For the text-containing cell, return its midpoint in [X, Y] coordinate format. 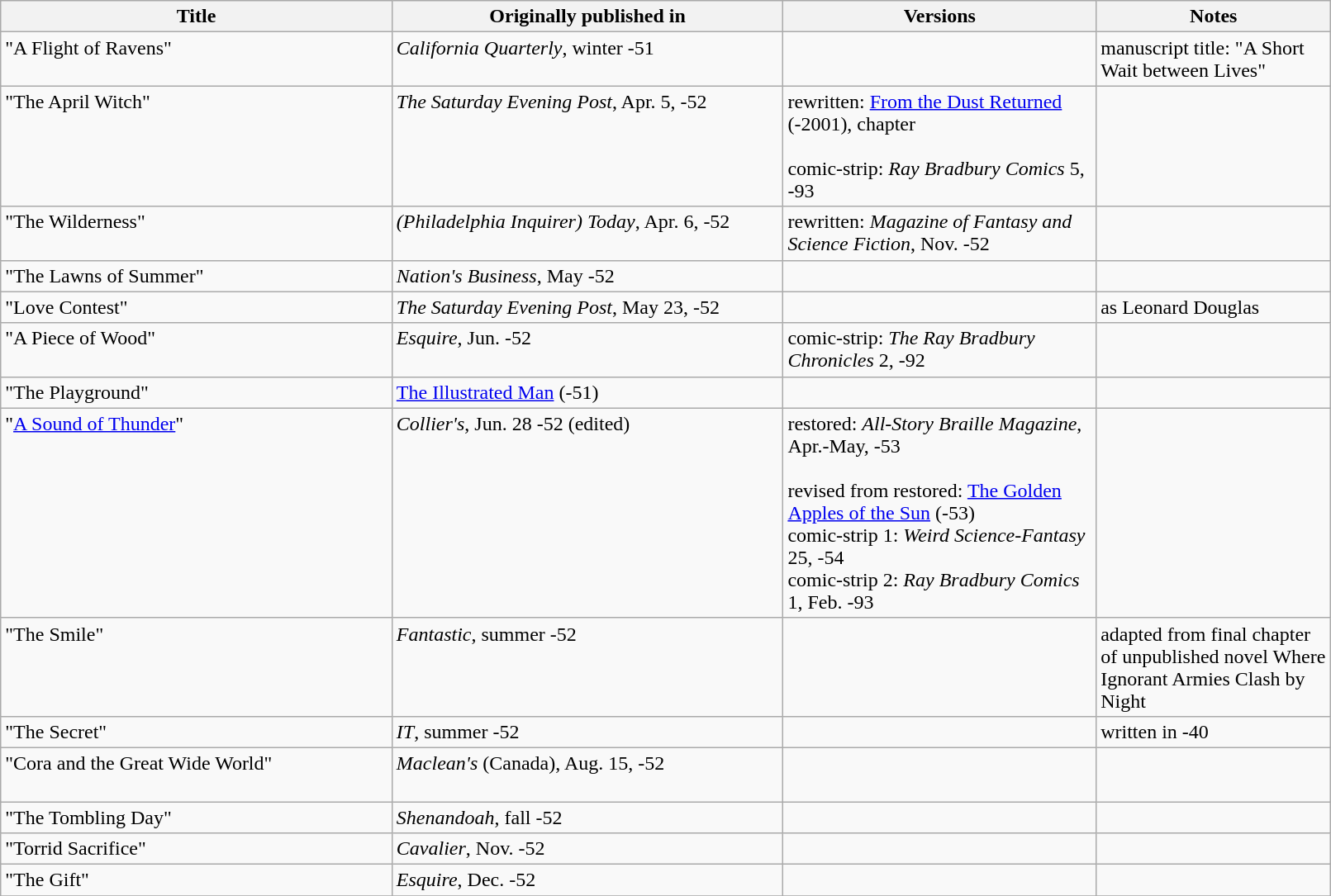
"Love Contest" [197, 307]
adapted from final chapter of unpublished novel Where Ignorant Armies Clash by Night [1214, 667]
rewritten: Magazine of Fantasy and Science Fiction, Nov. -52 [940, 233]
"The Tombling Day" [197, 817]
Title [197, 17]
Fantastic, summer -52 [587, 667]
"The Wilderness" [197, 233]
as Leonard Douglas [1214, 307]
comic-strip: The Ray Bradbury Chronicles 2, -92 [940, 350]
California Quarterly, winter -51 [587, 59]
Esquire, Dec. -52 [587, 880]
The Saturday Evening Post, May 23, -52 [587, 307]
The Illustrated Man (-51) [587, 392]
manuscript title: "A Short Wait between Lives" [1214, 59]
"A Sound of Thunder" [197, 513]
"A Flight of Ravens" [197, 59]
"The Playground" [197, 392]
(Philadelphia Inquirer) Today, Apr. 6, -52 [587, 233]
Maclean's (Canada), Aug. 15, -52 [587, 775]
"The Lawns of Summer" [197, 276]
Shenandoah, fall -52 [587, 817]
"Torrid Sacrifice" [197, 849]
"The Gift" [197, 880]
Versions [940, 17]
"The Secret" [197, 732]
The Saturday Evening Post, Apr. 5, -52 [587, 146]
Notes [1214, 17]
"The April Witch" [197, 146]
rewritten: From the Dust Returned (-2001), chapter comic-strip: Ray Bradbury Comics 5, -93 [940, 146]
Cavalier, Nov. -52 [587, 849]
"Cora and the Great Wide World" [197, 775]
Nation's Business, May -52 [587, 276]
written in -40 [1214, 732]
"The Smile" [197, 667]
Esquire, Jun. -52 [587, 350]
"A Piece of Wood" [197, 350]
Originally published in [587, 17]
IT, summer -52 [587, 732]
Collier's, Jun. 28 -52 (edited) [587, 513]
